From the cell containing the given text, extract its center point as [X, Y] coordinate. 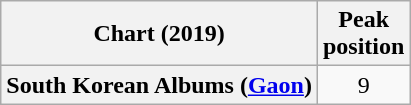
9 [363, 85]
Peakposition [363, 34]
South Korean Albums (Gaon) [160, 85]
Chart (2019) [160, 34]
